Identify which cell holds the provided text, then report its [X, Y] central coordinate. 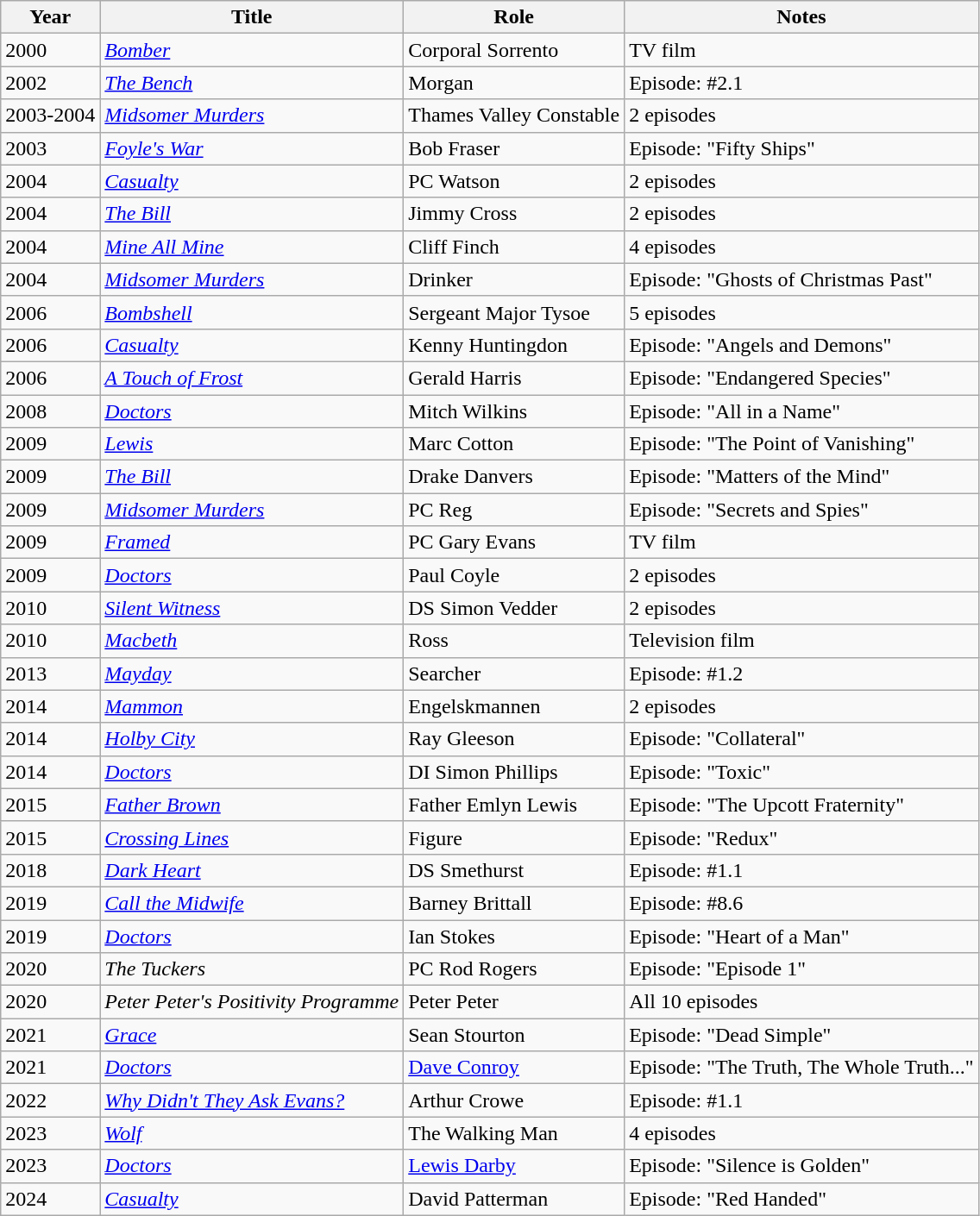
Drinker [514, 279]
Role [514, 17]
A Touch of Frost [252, 378]
Episode: "The Point of Vanishing" [801, 444]
Episode: #1.2 [801, 674]
Episode: "Silence is Golden" [801, 1166]
The Tuckers [252, 969]
2022 [50, 1100]
Ross [514, 641]
Father Emlyn Lewis [514, 805]
Episode: "Heart of a Man" [801, 936]
Episode: "Toxic" [801, 772]
Ray Gleeson [514, 739]
Searcher [514, 674]
Crossing Lines [252, 837]
All 10 episodes [801, 1002]
Dave Conroy [514, 1068]
Mitch Wilkins [514, 411]
Cliff Finch [514, 247]
Peter Peter's Positivity Programme [252, 1002]
Paul Coyle [514, 575]
Bombshell [252, 312]
Television film [801, 641]
Episode: "Angels and Demons" [801, 345]
Grace [252, 1035]
The Walking Man [514, 1133]
Lewis [252, 444]
Arthur Crowe [514, 1100]
Morgan [514, 83]
Episode: "Fifty Ships" [801, 148]
Episode: #2.1 [801, 83]
Macbeth [252, 641]
5 episodes [801, 312]
Marc Cotton [514, 444]
Episode: "Red Handed" [801, 1199]
2013 [50, 674]
Gerald Harris [514, 378]
Framed [252, 542]
Thames Valley Constable [514, 116]
Episode: "Secrets and Spies" [801, 510]
Bomber [252, 50]
Holby City [252, 739]
Peter Peter [514, 1002]
Mine All Mine [252, 247]
Dark Heart [252, 870]
DS Smethurst [514, 870]
Year [50, 17]
Kenny Huntingdon [514, 345]
Episode: "All in a Name" [801, 411]
Barney Brittall [514, 903]
Corporal Sorrento [514, 50]
2024 [50, 1199]
PC Watson [514, 181]
Mayday [252, 674]
Figure [514, 837]
Episode: "Redux" [801, 837]
Bob Fraser [514, 148]
Title [252, 17]
Silent Witness [252, 608]
Lewis Darby [514, 1166]
Jimmy Cross [514, 214]
2002 [50, 83]
2018 [50, 870]
2003-2004 [50, 116]
Episode: "The Upcott Fraternity" [801, 805]
Call the Midwife [252, 903]
Wolf [252, 1133]
Foyle's War [252, 148]
Episode: "Ghosts of Christmas Past" [801, 279]
David Patterman [514, 1199]
Ian Stokes [514, 936]
Sergeant Major Tysoe [514, 312]
Episode: "The Truth, The Whole Truth..." [801, 1068]
Father Brown [252, 805]
PC Gary Evans [514, 542]
Mammon [252, 706]
Episode: "Dead Simple" [801, 1035]
Drake Danvers [514, 477]
PC Reg [514, 510]
Engelskmannen [514, 706]
Episode: #8.6 [801, 903]
DS Simon Vedder [514, 608]
2008 [50, 411]
Episode: "Matters of the Mind" [801, 477]
PC Rod Rogers [514, 969]
Episode: "Episode 1" [801, 969]
Sean Stourton [514, 1035]
Episode: "Collateral" [801, 739]
The Bench [252, 83]
2000 [50, 50]
Notes [801, 17]
Why Didn't They Ask Evans? [252, 1100]
DI Simon Phillips [514, 772]
2003 [50, 148]
Episode: "Endangered Species" [801, 378]
